Return the (x, y) coordinate for the center point of the cell that contains the specified text.  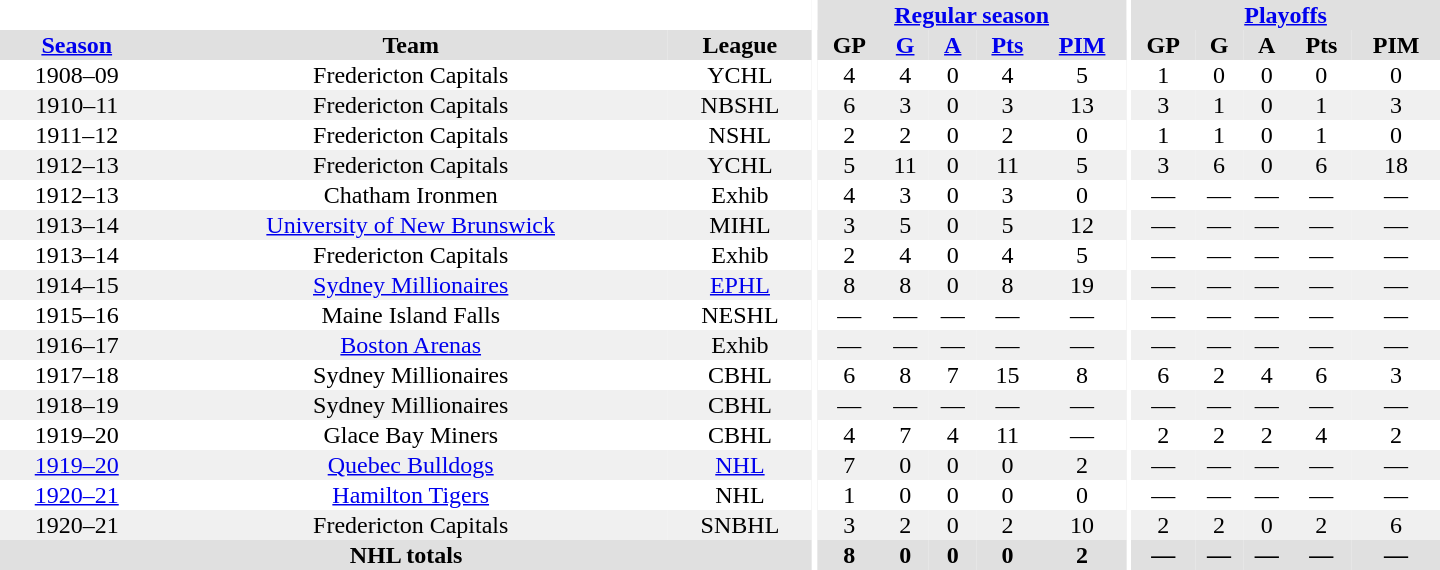
1915–16 (76, 315)
1917–18 (76, 375)
13 (1082, 105)
Regular season (972, 15)
University of New Brunswick (410, 225)
1908–09 (76, 75)
10 (1082, 525)
18 (1396, 165)
Team (410, 45)
NESHL (740, 315)
1916–17 (76, 345)
Quebec Bulldogs (410, 465)
15 (1008, 375)
12 (1082, 225)
1910–11 (76, 105)
EPHL (740, 285)
Glace Bay Miners (410, 435)
Season (76, 45)
Maine Island Falls (410, 315)
NHL totals (406, 555)
1918–19 (76, 405)
MIHL (740, 225)
Boston Arenas (410, 345)
19 (1082, 285)
Chatham Ironmen (410, 195)
League (740, 45)
1914–15 (76, 285)
SNBHL (740, 525)
1911–12 (76, 135)
NBSHL (740, 105)
Hamilton Tigers (410, 495)
NSHL (740, 135)
Playoffs (1286, 15)
